Scan for the cell matching the given text and deliver its (x, y) coordinate at center. 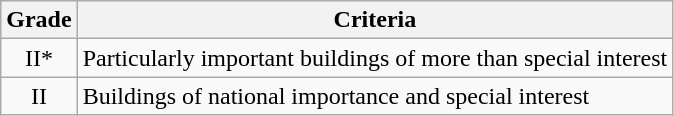
Criteria (375, 20)
Particularly important buildings of more than special interest (375, 58)
II* (39, 58)
Buildings of national importance and special interest (375, 96)
Grade (39, 20)
II (39, 96)
